Return [x, y] of the center of cell containing provided text 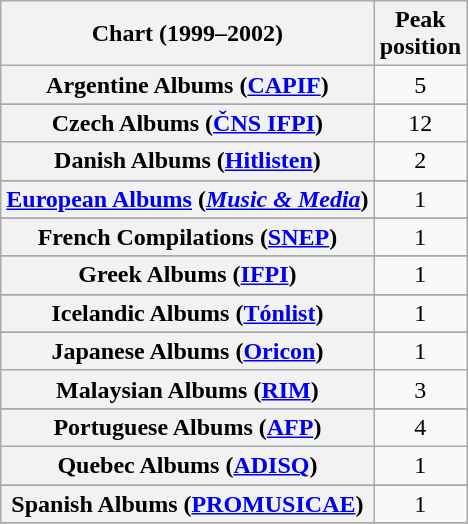
Quebec Albums (ADISQ) [188, 465]
Chart (1999–2002) [188, 34]
Peakposition [420, 34]
Greek Albums (IFPI) [188, 275]
Japanese Albums (Oricon) [188, 351]
2 [420, 161]
5 [420, 85]
European Albums (Music & Media) [188, 199]
French Compilations (SNEP) [188, 237]
12 [420, 123]
Czech Albums (ČNS IFPI) [188, 123]
Spanish Albums (PROMUSICAE) [188, 503]
Malaysian Albums (RIM) [188, 389]
4 [420, 427]
Danish Albums (Hitlisten) [188, 161]
Icelandic Albums (Tónlist) [188, 313]
Argentine Albums (CAPIF) [188, 85]
Portuguese Albums (AFP) [188, 427]
3 [420, 389]
